Find where the given text appears and provide that cell's center as (X, Y) coordinate. 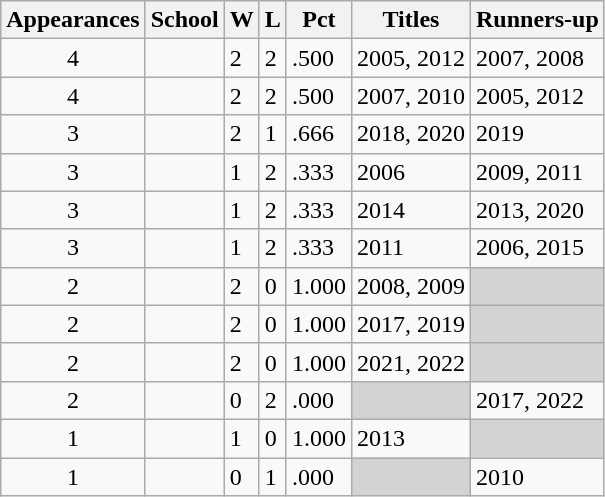
2013 (410, 438)
W (242, 20)
Titles (410, 20)
2014 (410, 210)
Runners-up (537, 20)
Appearances (73, 20)
2009, 2011 (537, 172)
2019 (537, 134)
Pct (318, 20)
2017, 2022 (537, 400)
2007, 2010 (410, 96)
2021, 2022 (410, 362)
2010 (537, 477)
2008, 2009 (410, 286)
2006, 2015 (537, 248)
2011 (410, 248)
2018, 2020 (410, 134)
2006 (410, 172)
.666 (318, 134)
L (272, 20)
2013, 2020 (537, 210)
2017, 2019 (410, 324)
School (184, 20)
2007, 2008 (537, 58)
